Detect which cell encompasses the target text, then output its (x, y) center coordinate. 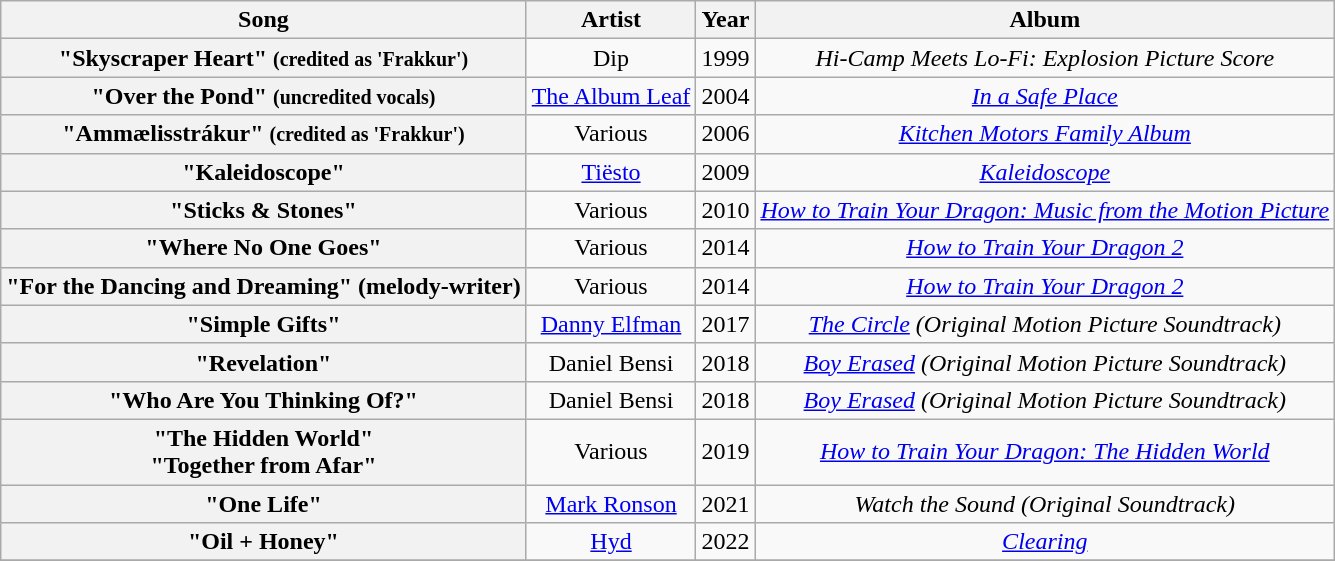
"One Life" (264, 503)
"Ammælisstrákur" (credited as 'Frakkur') (264, 134)
"Over the Pond" (uncredited vocals) (264, 96)
Kitchen Motors Family Album (1045, 134)
2009 (726, 172)
"Skyscraper Heart" (credited as 'Frakkur') (264, 58)
In a Safe Place (1045, 96)
"Where No One Goes" (264, 248)
"Sticks & Stones" (264, 210)
2004 (726, 96)
How to Train Your Dragon: Music from the Motion Picture (1045, 210)
The Circle (Original Motion Picture Soundtrack) (1045, 324)
"For the Dancing and Dreaming" (melody-writer) (264, 286)
2021 (726, 503)
Song (264, 20)
2019 (726, 452)
How to Train Your Dragon: The Hidden World (1045, 452)
Hyd (611, 542)
"Kaleidoscope" (264, 172)
Hi-Camp Meets Lo-Fi: Explosion Picture Score (1045, 58)
2010 (726, 210)
Watch the Sound (Original Soundtrack) (1045, 503)
Year (726, 20)
1999 (726, 58)
"Oil + Honey" (264, 542)
"Revelation" (264, 362)
Dip (611, 58)
"Who Are You Thinking Of?" (264, 400)
Mark Ronson (611, 503)
Album (1045, 20)
The Album Leaf (611, 96)
Clearing (1045, 542)
Artist (611, 20)
"The Hidden World""Together from Afar" (264, 452)
2017 (726, 324)
Danny Elfman (611, 324)
Tiësto (611, 172)
2006 (726, 134)
2022 (726, 542)
Kaleidoscope (1045, 172)
"Simple Gifts" (264, 324)
